Output the (X, Y) coordinate of the center of the cell containing the given text.  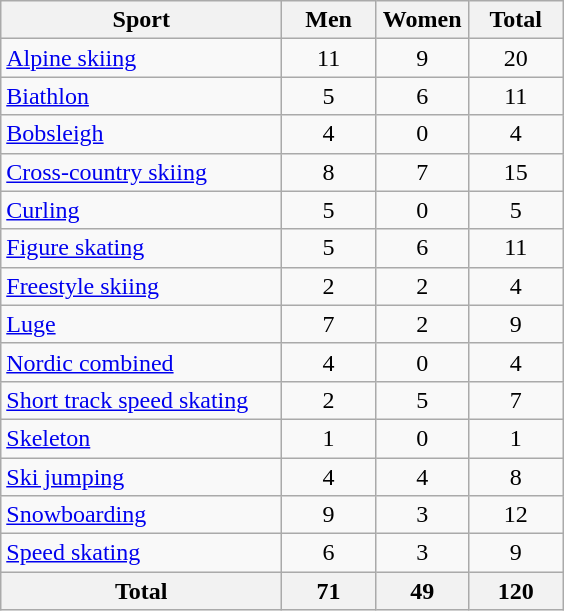
Sport (142, 20)
Women (422, 20)
Short track speed skating (142, 400)
12 (516, 515)
Cross-country skiing (142, 172)
Biathlon (142, 96)
20 (516, 58)
Luge (142, 324)
Snowboarding (142, 515)
Figure skating (142, 248)
Ski jumping (142, 477)
49 (422, 591)
Bobsleigh (142, 134)
Curling (142, 210)
Skeleton (142, 438)
15 (516, 172)
120 (516, 591)
Freestyle skiing (142, 286)
Speed skating (142, 553)
Men (329, 20)
Alpine skiing (142, 58)
71 (329, 591)
Nordic combined (142, 362)
